Return the (x, y) coordinate for the center point of the cell that contains the specified text.  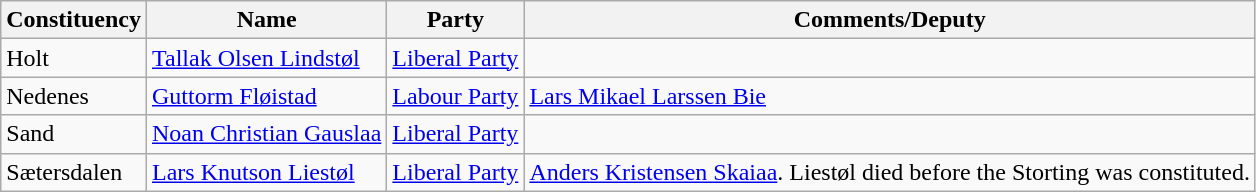
Anders Kristensen Skaiaa. Liestøl died before the Storting was constituted. (890, 172)
Guttorm Fløistad (266, 96)
Sand (74, 134)
Holt (74, 58)
Party (456, 20)
Labour Party (456, 96)
Constituency (74, 20)
Name (266, 20)
Lars Mikael Larssen Bie (890, 96)
Lars Knutson Liestøl (266, 172)
Comments/Deputy (890, 20)
Tallak Olsen Lindstøl (266, 58)
Sætersdalen (74, 172)
Nedenes (74, 96)
Noan Christian Gauslaa (266, 134)
